Detect which cell encompasses the target text, then output its [x, y] center coordinate. 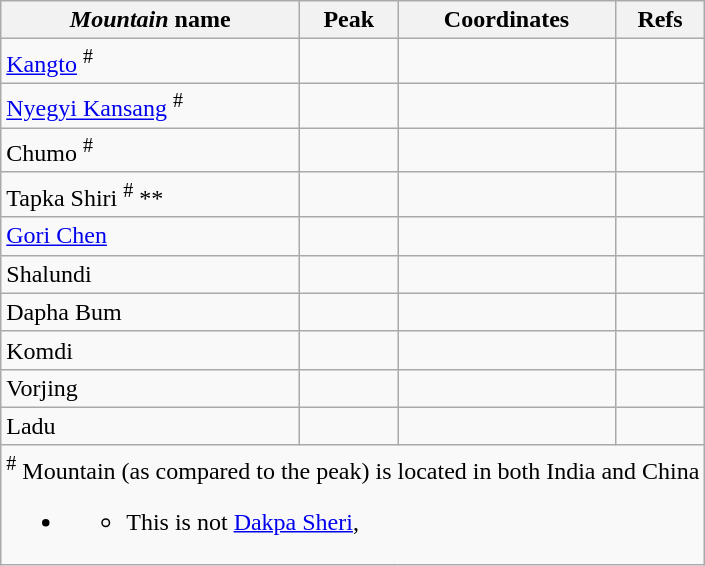
Vorjing [150, 388]
Nyegyi Kansang # [150, 106]
Tapka Shiri # ** [150, 194]
Refs [660, 20]
Peak [349, 20]
Chumo # [150, 150]
Gori Chen [150, 236]
Ladu [150, 426]
Coordinates [506, 20]
Kangto # [150, 62]
Mountain name [150, 20]
# Mountain (as compared to the peak) is located in both India and ChinaThis is not Dakpa Sheri, [353, 505]
Dapha Bum [150, 312]
Shalundi [150, 274]
Komdi [150, 350]
